Output the [x, y] coordinate of the center of the cell containing the given text.  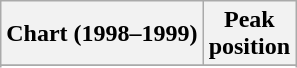
Peakposition [249, 34]
Chart (1998–1999) [102, 34]
